Return the (X, Y) coordinate for the center point of the cell that contains the specified text.  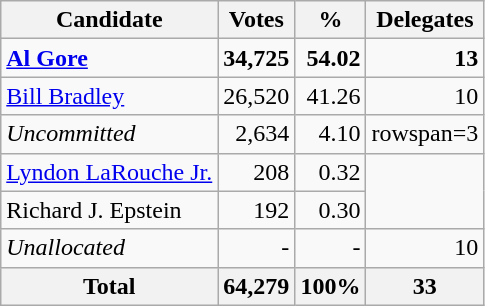
Al Gore (110, 58)
rowspan=3 (425, 134)
192 (256, 210)
Lyndon LaRouche Jr. (110, 172)
33 (425, 286)
2,634 (256, 134)
34,725 (256, 58)
26,520 (256, 96)
13 (425, 58)
0.30 (330, 210)
Uncommitted (110, 134)
Richard J. Epstein (110, 210)
54.02 (330, 58)
208 (256, 172)
Total (110, 286)
% (330, 20)
0.32 (330, 172)
Votes (256, 20)
41.26 (330, 96)
Candidate (110, 20)
Unallocated (110, 248)
64,279 (256, 286)
100% (330, 286)
Delegates (425, 20)
Bill Bradley (110, 96)
4.10 (330, 134)
